Provide the [x, y] coordinate of the cell's center where the given text is located.  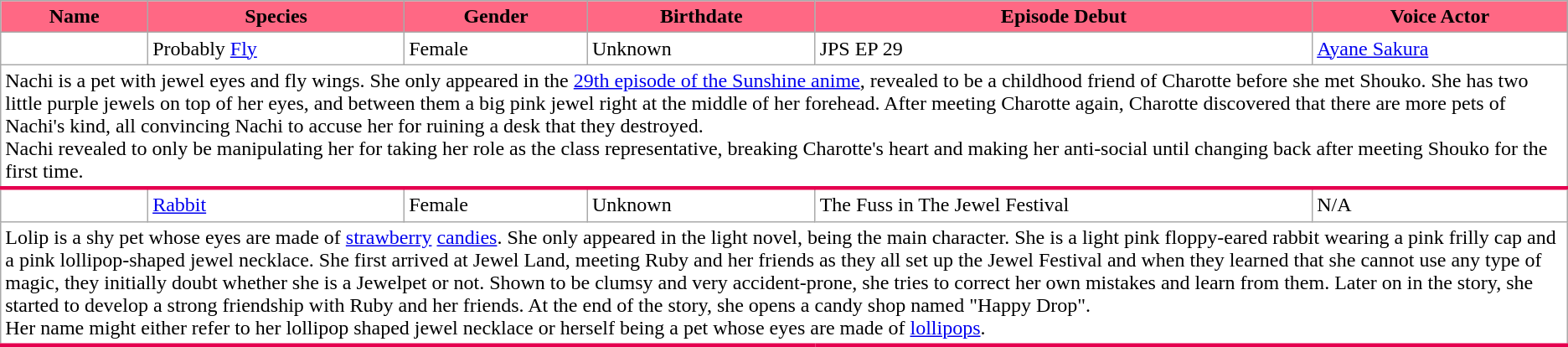
JPS EP 29 [1064, 49]
Episode Debut [1064, 17]
N/A [1441, 205]
Probably Fly [276, 49]
Gender [496, 17]
Species [276, 17]
The Fuss in The Jewel Festival [1064, 205]
Name [75, 17]
Voice Actor [1441, 17]
Ayane Sakura [1441, 49]
Birthdate [701, 17]
Rabbit [276, 205]
